Return the (x, y) coordinate for the center point of the cell that contains the specified text.  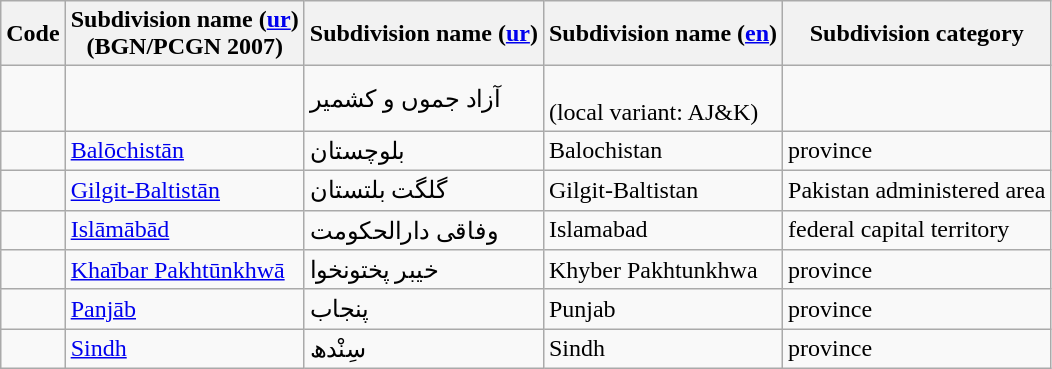
بلوچستان (424, 151)
Subdivision name (en) (662, 34)
گلگت بلتستان (424, 190)
Islamabad (662, 230)
Gilgit-Baltistan (662, 190)
federal capital territory (917, 230)
Khaībar Pakhtūnkhwā (184, 270)
Balochistan (662, 151)
آزاد جموں و کشمیر (424, 98)
Panjāb (184, 309)
Punjab (662, 309)
خیبر پختونخوا (424, 270)
(local variant: AJ&K) (662, 98)
Gilgit-Baltistān (184, 190)
Khyber Pakhtunkhwa (662, 270)
Subdivision name (ur) (424, 34)
وفاقی دارالحکومت (424, 230)
Code (33, 34)
Islāmābād (184, 230)
Subdivision category (917, 34)
Subdivision name (ur)(BGN/PCGN 2007) (184, 34)
سِنْدھ (424, 349)
Balōchistān (184, 151)
Pakistan administered area (917, 190)
پنجاب (424, 309)
